Capture the cell that displays the provided text and extract its (x, y) central coordinate. 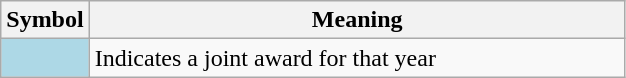
Indicates a joint award for that year (357, 58)
Symbol (45, 20)
Meaning (357, 20)
